Extract the [X, Y] coordinate from the center of the cell holding the provided text.  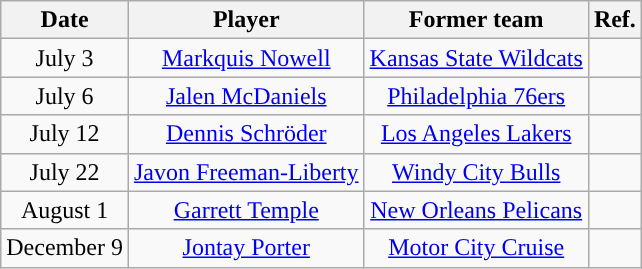
Los Angeles Lakers [476, 134]
July 3 [65, 58]
July 12 [65, 134]
Ref. [614, 20]
New Orleans Pelicans [476, 210]
Former team [476, 20]
August 1 [65, 210]
July 22 [65, 172]
Javon Freeman-Liberty [246, 172]
Garrett Temple [246, 210]
Philadelphia 76ers [476, 96]
Date [65, 20]
Windy City Bulls [476, 172]
Player [246, 20]
Kansas State Wildcats [476, 58]
Motor City Cruise [476, 248]
Dennis Schröder [246, 134]
December 9 [65, 248]
Jalen McDaniels [246, 96]
Markquis Nowell [246, 58]
July 6 [65, 96]
Jontay Porter [246, 248]
